Identify which cell holds the provided text, then report its (X, Y) central coordinate. 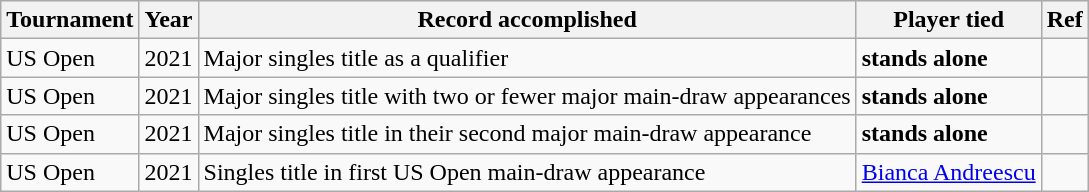
Bianca Andreescu (948, 172)
Major singles title with two or fewer major main-draw appearances (527, 96)
Year (168, 20)
Record accomplished (527, 20)
Singles title in first US Open main-draw appearance (527, 172)
Major singles title in their second major main-draw appearance (527, 134)
Tournament (70, 20)
Player tied (948, 20)
Major singles title as a qualifier (527, 58)
Ref (1064, 20)
